Extract the [X, Y] coordinate from the center of the cell holding the provided text.  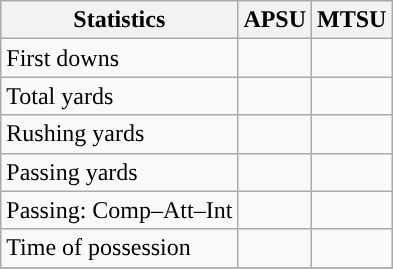
Statistics [120, 20]
Passing yards [120, 172]
First downs [120, 58]
Passing: Comp–Att–Int [120, 210]
Rushing yards [120, 134]
Total yards [120, 96]
Time of possession [120, 248]
APSU [275, 20]
MTSU [352, 20]
